Scan for the cell matching the given text and deliver its (X, Y) coordinate at center. 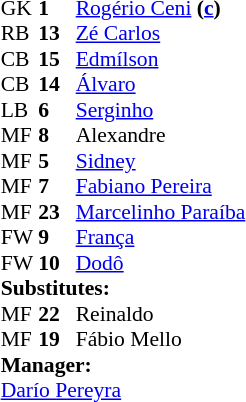
Fabiano Pereira (161, 187)
Dodô (161, 263)
Substitutes: (124, 289)
22 (57, 314)
LB (20, 110)
Serginho (161, 110)
6 (57, 110)
Marcelinho Paraíba (161, 212)
7 (57, 187)
Álvaro (161, 85)
RB (20, 33)
15 (57, 59)
Reinaldo (161, 314)
Edmílson (161, 59)
23 (57, 212)
Manager: (124, 365)
19 (57, 339)
13 (57, 33)
9 (57, 237)
Sidney (161, 161)
França (161, 237)
8 (57, 135)
Fábio Mello (161, 339)
10 (57, 263)
5 (57, 161)
14 (57, 85)
Alexandre (161, 135)
Zé Carlos (161, 33)
